Pinpoint the cell where the given text exists, returning its (x, y) midpoint coordinate. 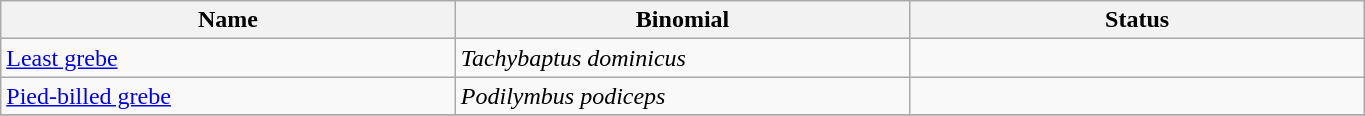
Tachybaptus dominicus (682, 58)
Binomial (682, 20)
Status (1138, 20)
Name (228, 20)
Pied-billed grebe (228, 96)
Least grebe (228, 58)
Podilymbus podiceps (682, 96)
